Return [x, y] of the center of cell containing provided text 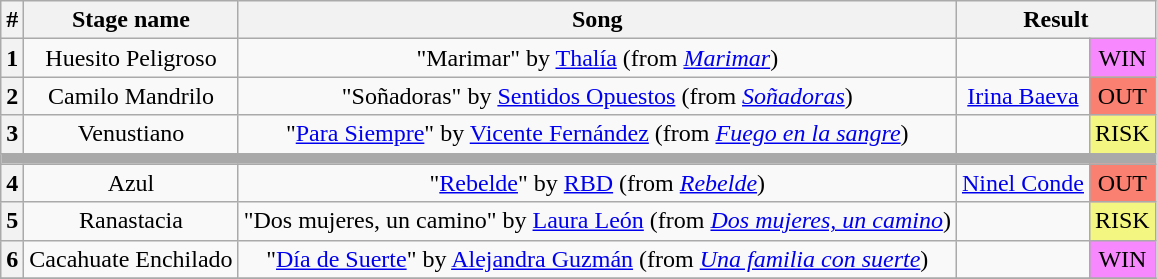
Song [597, 20]
"Soñadoras" by Sentidos Opuestos (from Soñadoras) [597, 96]
Ranastacia [131, 221]
2 [12, 96]
Azul [131, 183]
"Marimar" by Thalía (from Marimar) [597, 58]
1 [12, 58]
Stage name [131, 20]
Result [1056, 20]
"Para Siempre" by Vicente Fernández (from Fuego en la sangre) [597, 134]
Cacahuate Enchilado [131, 259]
"Día de Suerte" by Alejandra Guzmán (from Una familia con suerte) [597, 259]
Huesito Peligroso [131, 58]
"Dos mujeres, un camino" by Laura León (from Dos mujeres, un camino) [597, 221]
"Rebelde" by RBD (from Rebelde) [597, 183]
6 [12, 259]
Venustiano [131, 134]
Ninel Conde [1022, 183]
4 [12, 183]
# [12, 20]
5 [12, 221]
Camilo Mandrilo [131, 96]
Irina Baeva [1022, 96]
3 [12, 134]
